Capture the cell that displays the provided text and extract its [x, y] central coordinate. 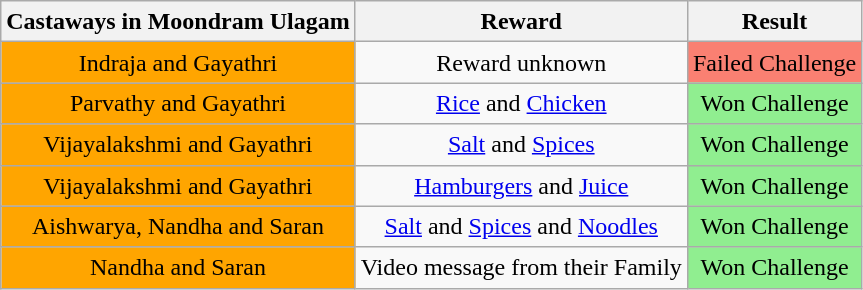
Rice and Chicken [521, 104]
Parvathy and Gayathri [178, 104]
Salt and Spices [521, 144]
Indraja and Gayathri [178, 62]
Castaways in Moondram Ulagam [178, 22]
Video message from their Family [521, 268]
Aishwarya, Nandha and Saran [178, 226]
Reward [521, 22]
Failed Challenge [774, 62]
Result [774, 22]
Salt and Spices and Noodles [521, 226]
Hamburgers and Juice [521, 186]
Reward unknown [521, 62]
Nandha and Saran [178, 268]
